Provide the (X, Y) coordinate of the cell's center where the given text is located.  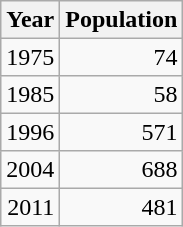
688 (122, 170)
571 (122, 132)
Population (122, 20)
74 (122, 56)
2011 (30, 206)
1985 (30, 94)
1975 (30, 56)
Year (30, 20)
1996 (30, 132)
58 (122, 94)
481 (122, 206)
2004 (30, 170)
